Search for the cell housing the specified text and yield its (x, y) center coordinate. 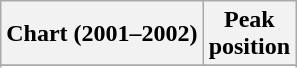
Chart (2001–2002) (102, 34)
Peakposition (249, 34)
